Provide the [X, Y] coordinate of the cell's center where the given text is located.  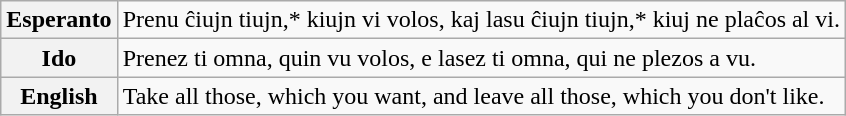
English [59, 96]
Ido [59, 58]
Take all those, which you want, and leave all those, which you don't like. [481, 96]
Prenu ĉiujn tiujn,* kiujn vi volos, kaj lasu ĉiujn tiujn,* kiuj ne plaĉos al vi. [481, 20]
Esperanto [59, 20]
Prenez ti omna, quin vu volos, e lasez ti omna, qui ne plezos a vu. [481, 58]
